Pinpoint the cell where the given text exists, returning its [x, y] midpoint coordinate. 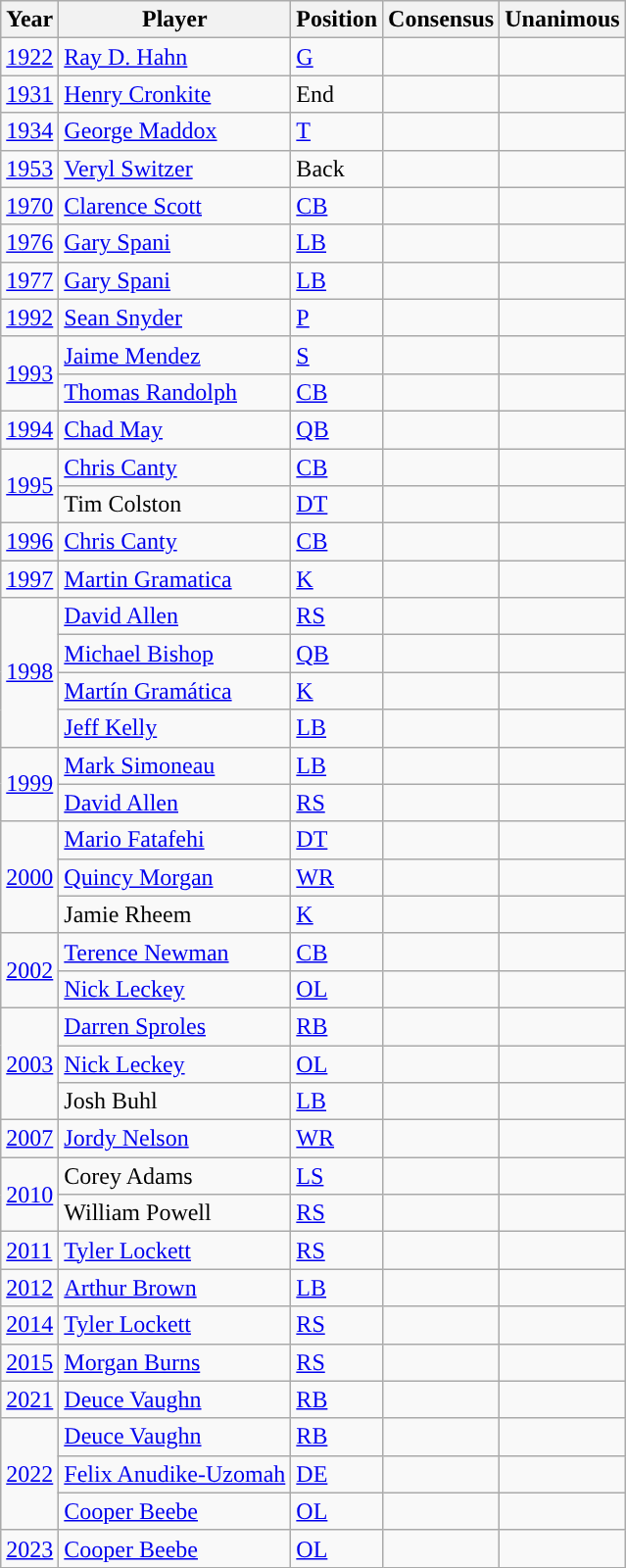
Michael Bishop [174, 654]
2023 [29, 1548]
2022 [29, 1474]
Consensus [441, 20]
William Powell [174, 1213]
Felix Anudike-Uzomah [174, 1474]
Terence Newman [174, 952]
Darren Sproles [174, 1026]
1997 [29, 579]
Chad May [174, 429]
1931 [29, 94]
Quincy Morgan [174, 877]
1953 [29, 169]
Year [29, 20]
1995 [29, 486]
Jeff Kelly [174, 728]
Player [174, 20]
1994 [29, 429]
Sean Snyder [174, 318]
Jordy Nelson [174, 1139]
Arthur Brown [174, 1288]
Martin Gramatica [174, 579]
2011 [29, 1250]
1976 [29, 243]
Josh Buhl [174, 1102]
2015 [29, 1362]
Jaime Mendez [174, 355]
S [337, 355]
2007 [29, 1139]
Mario Fatafehi [174, 840]
LS [337, 1176]
2021 [29, 1399]
Position [337, 20]
1996 [29, 542]
G [337, 57]
End [337, 94]
2012 [29, 1288]
Thomas Randolph [174, 392]
1922 [29, 57]
1993 [29, 373]
Jamie Rheem [174, 914]
Veryl Switzer [174, 169]
1934 [29, 131]
Tim Colston [174, 505]
T [337, 131]
Martín Gramática [174, 691]
1977 [29, 280]
Unanimous [562, 20]
Ray D. Hahn [174, 57]
Henry Cronkite [174, 94]
1999 [29, 784]
2000 [29, 877]
Clarence Scott [174, 206]
DE [337, 1474]
Back [337, 169]
2003 [29, 1063]
2002 [29, 970]
2014 [29, 1325]
George Maddox [174, 131]
1970 [29, 206]
Corey Adams [174, 1176]
Morgan Burns [174, 1362]
1992 [29, 318]
Mark Simoneau [174, 765]
P [337, 318]
2010 [29, 1195]
1998 [29, 672]
